Pinpoint the cell where the given text exists, returning its [X, Y] midpoint coordinate. 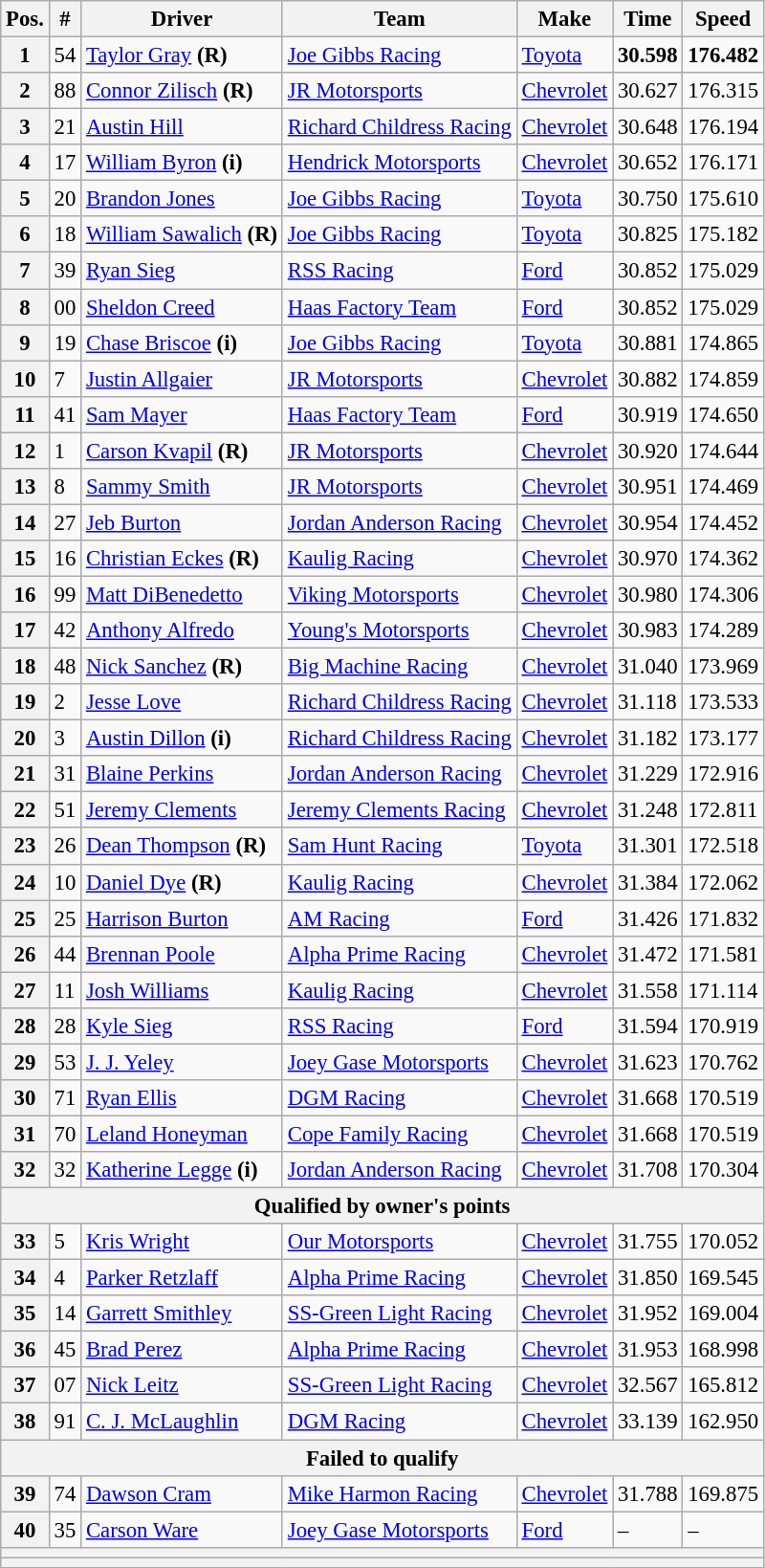
Kyle Sieg [182, 1027]
172.062 [723, 882]
Sam Hunt Racing [400, 847]
Harrison Burton [182, 918]
176.194 [723, 127]
165.812 [723, 1386]
31.384 [648, 882]
Our Motorsports [400, 1242]
Nick Sanchez (R) [182, 667]
30.970 [648, 559]
Sheldon Creed [182, 307]
36 [25, 1350]
172.518 [723, 847]
William Byron (i) [182, 163]
31.708 [648, 1170]
Chase Briscoe (i) [182, 342]
Josh Williams [182, 990]
169.545 [723, 1278]
Jesse Love [182, 702]
37 [25, 1386]
Katherine Legge (i) [182, 1170]
30.648 [648, 127]
Ryan Sieg [182, 271]
173.969 [723, 667]
AM Racing [400, 918]
162.950 [723, 1422]
171.581 [723, 954]
Sam Mayer [182, 414]
38 [25, 1422]
99 [65, 594]
174.644 [723, 451]
Ryan Ellis [182, 1098]
170.919 [723, 1027]
48 [65, 667]
Garrett Smithley [182, 1314]
45 [65, 1350]
Anthony Alfredo [182, 630]
53 [65, 1062]
Brennan Poole [182, 954]
31.182 [648, 739]
173.533 [723, 702]
171.114 [723, 990]
71 [65, 1098]
40 [25, 1530]
30.825 [648, 234]
41 [65, 414]
30.980 [648, 594]
174.306 [723, 594]
174.859 [723, 379]
Make [564, 19]
168.998 [723, 1350]
Christian Eckes (R) [182, 559]
170.762 [723, 1062]
Speed [723, 19]
Jeremy Clements Racing [400, 810]
31.040 [648, 667]
29 [25, 1062]
30 [25, 1098]
54 [65, 55]
33.139 [648, 1422]
176.171 [723, 163]
70 [65, 1134]
J. J. Yeley [182, 1062]
42 [65, 630]
30.919 [648, 414]
169.004 [723, 1314]
175.182 [723, 234]
31.301 [648, 847]
Big Machine Racing [400, 667]
Taylor Gray (R) [182, 55]
31.248 [648, 810]
00 [65, 307]
Dean Thompson (R) [182, 847]
31.952 [648, 1314]
174.865 [723, 342]
Viking Motorsports [400, 594]
169.875 [723, 1493]
172.916 [723, 774]
Mike Harmon Racing [400, 1493]
174.289 [723, 630]
176.315 [723, 91]
44 [65, 954]
Nick Leitz [182, 1386]
Time [648, 19]
30.951 [648, 487]
30.920 [648, 451]
31.850 [648, 1278]
Matt DiBenedetto [182, 594]
22 [25, 810]
171.832 [723, 918]
31.623 [648, 1062]
51 [65, 810]
176.482 [723, 55]
William Sawalich (R) [182, 234]
30.750 [648, 199]
Connor Zilisch (R) [182, 91]
Hendrick Motorsports [400, 163]
Failed to qualify [382, 1458]
13 [25, 487]
6 [25, 234]
Jeb Burton [182, 522]
23 [25, 847]
Leland Honeyman [182, 1134]
172.811 [723, 810]
Parker Retzlaff [182, 1278]
24 [25, 882]
175.610 [723, 199]
173.177 [723, 739]
91 [65, 1422]
Dawson Cram [182, 1493]
31.472 [648, 954]
174.452 [723, 522]
# [65, 19]
Qualified by owner's points [382, 1206]
Jeremy Clements [182, 810]
31.558 [648, 990]
30.652 [648, 163]
Carson Kvapil (R) [182, 451]
170.304 [723, 1170]
Team [400, 19]
88 [65, 91]
Brad Perez [182, 1350]
30.983 [648, 630]
74 [65, 1493]
9 [25, 342]
31.118 [648, 702]
Young's Motorsports [400, 630]
Pos. [25, 19]
Blaine Perkins [182, 774]
31.229 [648, 774]
30.627 [648, 91]
C. J. McLaughlin [182, 1422]
Austin Hill [182, 127]
33 [25, 1242]
32.567 [648, 1386]
30.881 [648, 342]
31.755 [648, 1242]
31.426 [648, 918]
174.469 [723, 487]
12 [25, 451]
Kris Wright [182, 1242]
174.650 [723, 414]
Cope Family Racing [400, 1134]
30.882 [648, 379]
31.953 [648, 1350]
31.594 [648, 1027]
31.788 [648, 1493]
Driver [182, 19]
Carson Ware [182, 1530]
170.052 [723, 1242]
Sammy Smith [182, 487]
07 [65, 1386]
Austin Dillon (i) [182, 739]
Daniel Dye (R) [182, 882]
30.598 [648, 55]
Brandon Jones [182, 199]
174.362 [723, 559]
15 [25, 559]
34 [25, 1278]
Justin Allgaier [182, 379]
30.954 [648, 522]
